Find where the given text appears and provide that cell's center as (X, Y) coordinate. 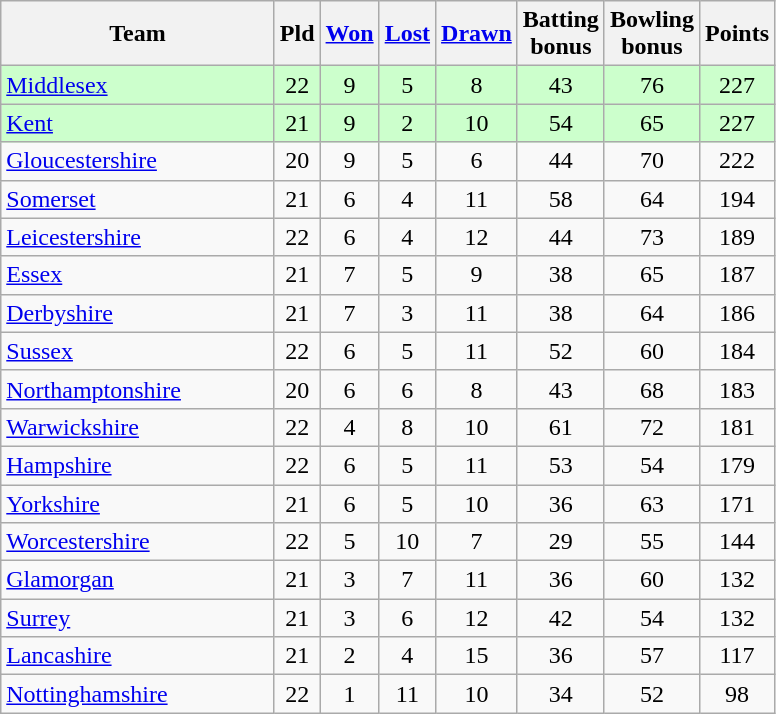
53 (560, 465)
Points (736, 34)
Derbyshire (138, 313)
Warwickshire (138, 427)
Somerset (138, 199)
187 (736, 275)
34 (560, 694)
Leicestershire (138, 237)
57 (652, 656)
1 (350, 694)
Bowling bonus (652, 34)
Sussex (138, 351)
15 (477, 656)
72 (652, 427)
Hampshire (138, 465)
Drawn (477, 34)
70 (652, 161)
Team (138, 34)
Gloucestershire (138, 161)
76 (652, 85)
181 (736, 427)
171 (736, 503)
55 (652, 542)
63 (652, 503)
Essex (138, 275)
61 (560, 427)
Kent (138, 123)
29 (560, 542)
144 (736, 542)
68 (652, 389)
117 (736, 656)
Nottinghamshire (138, 694)
Worcestershire (138, 542)
Won (350, 34)
194 (736, 199)
Pld (297, 34)
Middlesex (138, 85)
Glamorgan (138, 580)
Lost (407, 34)
186 (736, 313)
189 (736, 237)
42 (560, 618)
58 (560, 199)
73 (652, 237)
Batting bonus (560, 34)
183 (736, 389)
Northamptonshire (138, 389)
179 (736, 465)
Yorkshire (138, 503)
222 (736, 161)
98 (736, 694)
184 (736, 351)
Lancashire (138, 656)
Surrey (138, 618)
